Capture the cell that displays the provided text and extract its (x, y) central coordinate. 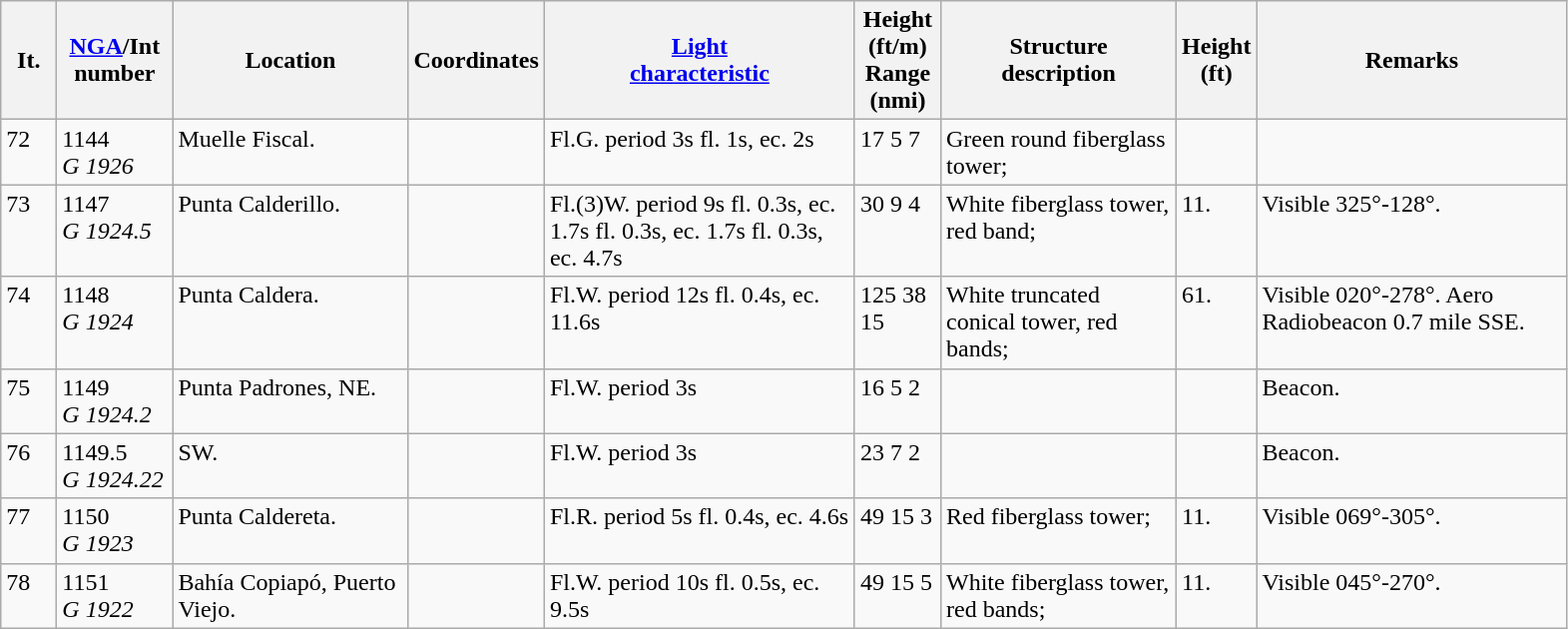
1148G 1924 (115, 322)
Fl.W. period 10s fl. 0.5s, ec. 9.5s (699, 595)
17 5 7 (897, 152)
Punta Padrones, NE. (290, 401)
72 (29, 152)
16 5 2 (897, 401)
Fl.(3)W. period 9s fl. 0.3s, ec. 1.7s fl. 0.3s, ec. 1.7s fl. 0.3s, ec. 4.7s (699, 231)
49 15 5 (897, 595)
78 (29, 595)
Lightcharacteristic (699, 60)
Remarks (1411, 60)
Height (ft/m)Range (nmi) (897, 60)
Green round fiberglass tower; (1058, 152)
74 (29, 322)
Punta Caldera. (290, 322)
Muelle Fiscal. (290, 152)
Visible 045°-270°. (1411, 595)
1147G 1924.5 (115, 231)
1151G 1922 (115, 595)
49 15 3 (897, 531)
73 (29, 231)
Punta Calderillo. (290, 231)
76 (29, 465)
Visible 020°-278°. Aero Radiobeacon 0.7 mile SSE. (1411, 322)
1150G 1923 (115, 531)
125 38 15 (897, 322)
Visible 325°-128°. (1411, 231)
Fl.G. period 3s fl. 1s, ec. 2s (699, 152)
Red fiberglass tower; (1058, 531)
1149G 1924.2 (115, 401)
75 (29, 401)
SW. (290, 465)
White fiberglass tower, red bands; (1058, 595)
Punta Caldereta. (290, 531)
It. (29, 60)
NGA/Intnumber (115, 60)
Bahía Copiapó, Puerto Viejo. (290, 595)
23 7 2 (897, 465)
Height (ft) (1217, 60)
Coordinates (476, 60)
61. (1217, 322)
1144G 1926 (115, 152)
Visible 069°-305°. (1411, 531)
Fl.W. period 12s fl. 0.4s, ec. 11.6s (699, 322)
Location (290, 60)
White truncated conical tower, red bands; (1058, 322)
Fl.R. period 5s fl. 0.4s, ec. 4.6s (699, 531)
1149.5G 1924.22 (115, 465)
30 9 4 (897, 231)
Structuredescription (1058, 60)
White fiberglass tower, red band; (1058, 231)
77 (29, 531)
